Extract the (x, y) coordinate from the center of the cell holding the provided text.  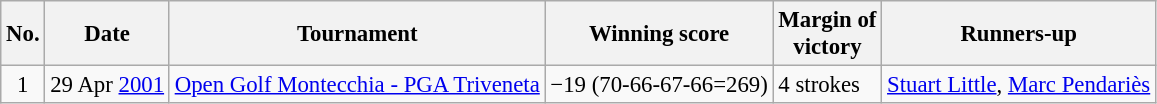
Stuart Little, Marc Pendariès (1019, 85)
Date (107, 34)
Open Golf Montecchia - PGA Triveneta (357, 85)
Winning score (659, 34)
Margin ofvictory (828, 34)
Tournament (357, 34)
Runners-up (1019, 34)
1 (23, 85)
−19 (70-66-67-66=269) (659, 85)
4 strokes (828, 85)
29 Apr 2001 (107, 85)
No. (23, 34)
